Search for the cell housing the specified text and yield its (x, y) center coordinate. 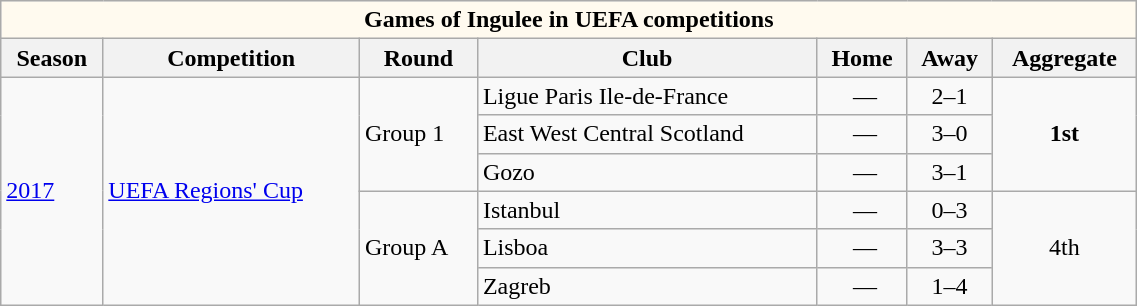
2017 (52, 191)
1–4 (950, 286)
East West Central Scotland (647, 134)
1st (1064, 134)
Istanbul (647, 210)
Competition (232, 58)
4th (1064, 248)
Away (950, 58)
Group A (419, 248)
3–1 (950, 172)
Group 1 (419, 134)
Gozo (647, 172)
Zagreb (647, 286)
Club (647, 58)
2–1 (950, 96)
3–0 (950, 134)
Lisboa (647, 248)
Home (862, 58)
UEFA Regions' Cup (232, 191)
3–3 (950, 248)
Aggregate (1064, 58)
Games of Ingulee in UEFA competitions (569, 20)
Round (419, 58)
0–3 (950, 210)
Ligue Paris Ile-de-France (647, 96)
Season (52, 58)
